Return (x, y) of the center of cell containing provided text 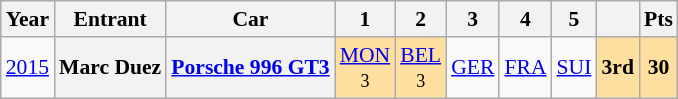
2 (420, 19)
Car (250, 19)
5 (574, 19)
GER (472, 68)
Porsche 996 GT3 (250, 68)
1 (366, 19)
BEL3 (420, 68)
3rd (618, 68)
Year (28, 19)
FRA (525, 68)
SUI (574, 68)
MON3 (366, 68)
4 (525, 19)
30 (658, 68)
3 (472, 19)
Pts (658, 19)
Marc Duez (110, 68)
2015 (28, 68)
Entrant (110, 19)
